Pinpoint the cell where the given text exists, returning its (x, y) midpoint coordinate. 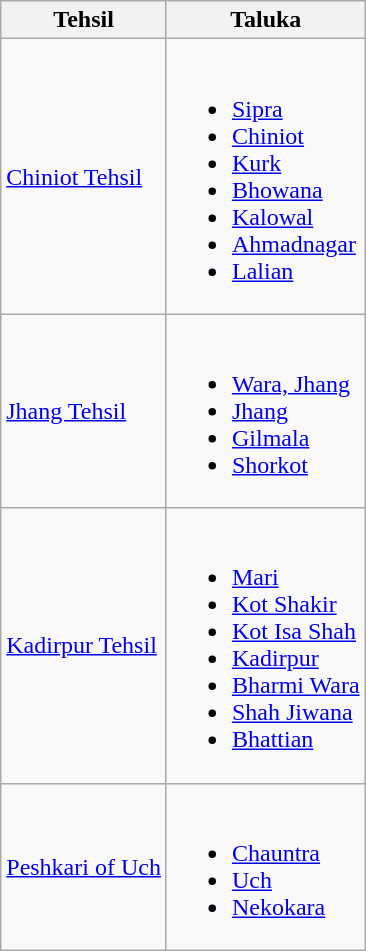
Tehsil (84, 20)
Jhang Tehsil (84, 411)
Peshkari of Uch (84, 866)
Taluka (266, 20)
Chiniot Tehsil (84, 176)
Kadirpur Tehsil (84, 646)
SipraChiniotKurkBhowanaKalowalAhmadnagarLalian (266, 176)
MariKot ShakirKot Isa ShahKadirpurBharmi WaraShah JiwanaBhattian (266, 646)
ChauntraUchNekokara (266, 866)
Wara, JhangJhangGilmalaShorkot (266, 411)
